For the text-containing cell, return its midpoint in [x, y] coordinate format. 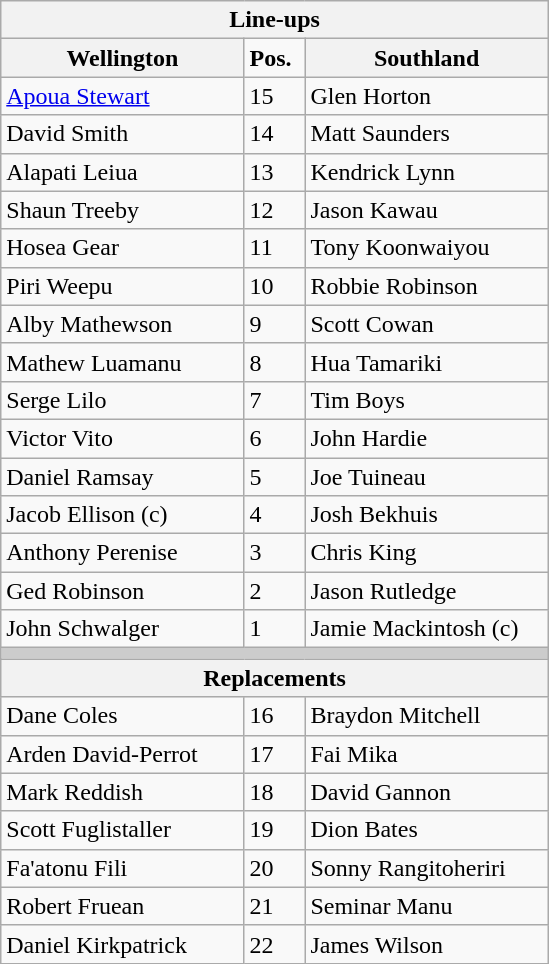
Piri Weepu [122, 286]
Scott Fuglistaller [122, 830]
David Gannon [426, 792]
Daniel Ramsay [122, 477]
Shaun Treeby [122, 210]
Victor Vito [122, 438]
Tim Boys [426, 400]
Anthony Perenise [122, 553]
Josh Bekhuis [426, 515]
Jason Rutledge [426, 591]
Fa'atonu Fili [122, 868]
17 [274, 754]
20 [274, 868]
Chris King [426, 553]
5 [274, 477]
22 [274, 944]
Alby Mathewson [122, 324]
Matt Saunders [426, 134]
Pos. [274, 58]
Ged Robinson [122, 591]
Glen Horton [426, 96]
Scott Cowan [426, 324]
Kendrick Lynn [426, 172]
11 [274, 248]
21 [274, 906]
Jacob Ellison (c) [122, 515]
19 [274, 830]
14 [274, 134]
Robert Fruean [122, 906]
10 [274, 286]
Hua Tamariki [426, 362]
6 [274, 438]
Jason Kawau [426, 210]
Mathew Luamanu [122, 362]
David Smith [122, 134]
Daniel Kirkpatrick [122, 944]
James Wilson [426, 944]
18 [274, 792]
7 [274, 400]
Robbie Robinson [426, 286]
Jamie Mackintosh (c) [426, 629]
9 [274, 324]
4 [274, 515]
John Schwalger [122, 629]
Joe Tuineau [426, 477]
1 [274, 629]
16 [274, 716]
Dane Coles [122, 716]
Line-ups [275, 20]
Braydon Mitchell [426, 716]
Seminar Manu [426, 906]
Sonny Rangitoheriri [426, 868]
8 [274, 362]
Arden David-Perrot [122, 754]
Southland [426, 58]
3 [274, 553]
Replacements [275, 678]
Dion Bates [426, 830]
John Hardie [426, 438]
Serge Lilo [122, 400]
Fai Mika [426, 754]
Hosea Gear [122, 248]
Alapati Leiua [122, 172]
Apoua Stewart [122, 96]
12 [274, 210]
Tony Koonwaiyou [426, 248]
13 [274, 172]
2 [274, 591]
Mark Reddish [122, 792]
15 [274, 96]
Wellington [122, 58]
